From the cell containing the given text, extract its center point as (x, y) coordinate. 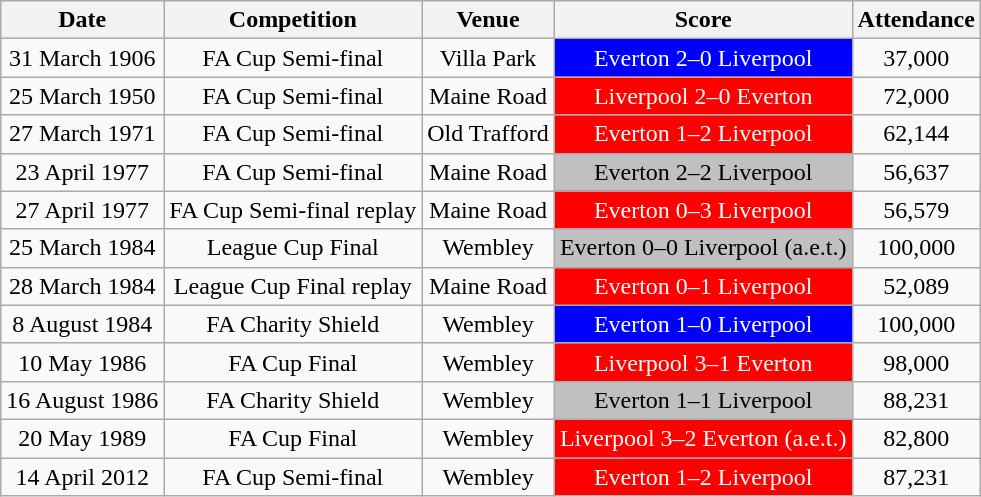
Everton 0–3 Liverpool (703, 210)
Everton 2–2 Liverpool (703, 172)
72,000 (916, 96)
Competition (293, 20)
FA Cup Semi-final replay (293, 210)
Venue (488, 20)
Everton 1–1 Liverpool (703, 400)
14 April 2012 (82, 477)
25 March 1950 (82, 96)
56,579 (916, 210)
52,089 (916, 286)
82,800 (916, 438)
28 March 1984 (82, 286)
Everton 0–1 Liverpool (703, 286)
Villa Park (488, 58)
League Cup Final (293, 248)
Date (82, 20)
62,144 (916, 134)
League Cup Final replay (293, 286)
87,231 (916, 477)
Everton 1–0 Liverpool (703, 324)
Liverpool 3–1 Everton (703, 362)
Attendance (916, 20)
Liverpool 3–2 Everton (a.e.t.) (703, 438)
Liverpool 2–0 Everton (703, 96)
10 May 1986 (82, 362)
8 August 1984 (82, 324)
27 March 1971 (82, 134)
25 March 1984 (82, 248)
37,000 (916, 58)
20 May 1989 (82, 438)
98,000 (916, 362)
Score (703, 20)
31 March 1906 (82, 58)
16 August 1986 (82, 400)
Everton 0–0 Liverpool (a.e.t.) (703, 248)
27 April 1977 (82, 210)
23 April 1977 (82, 172)
Everton 2–0 Liverpool (703, 58)
56,637 (916, 172)
Old Trafford (488, 134)
88,231 (916, 400)
